Detect which cell encompasses the target text, then output its (x, y) center coordinate. 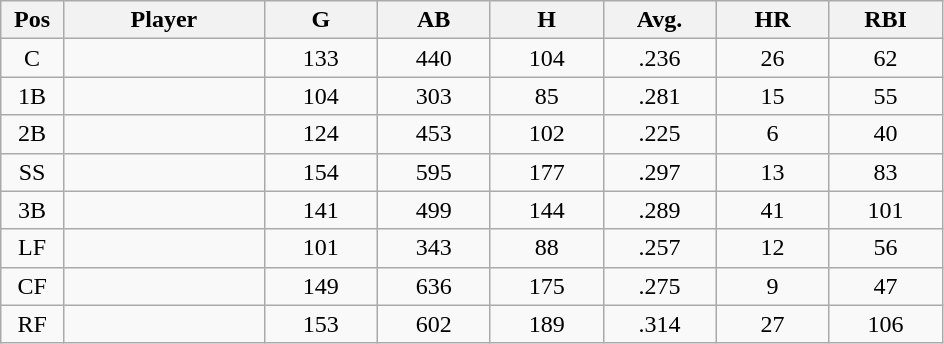
.281 (660, 96)
.236 (660, 58)
Pos (32, 20)
SS (32, 172)
.314 (660, 324)
153 (320, 324)
189 (546, 324)
HR (772, 20)
47 (886, 286)
Avg. (660, 20)
602 (434, 324)
LF (32, 248)
177 (546, 172)
H (546, 20)
.225 (660, 134)
141 (320, 210)
133 (320, 58)
440 (434, 58)
149 (320, 286)
AB (434, 20)
106 (886, 324)
303 (434, 96)
144 (546, 210)
124 (320, 134)
Player (164, 20)
27 (772, 324)
595 (434, 172)
40 (886, 134)
88 (546, 248)
.289 (660, 210)
CF (32, 286)
154 (320, 172)
13 (772, 172)
636 (434, 286)
.275 (660, 286)
.297 (660, 172)
C (32, 58)
6 (772, 134)
83 (886, 172)
RBI (886, 20)
26 (772, 58)
G (320, 20)
453 (434, 134)
499 (434, 210)
15 (772, 96)
343 (434, 248)
55 (886, 96)
1B (32, 96)
175 (546, 286)
.257 (660, 248)
12 (772, 248)
9 (772, 286)
3B (32, 210)
RF (32, 324)
85 (546, 96)
2B (32, 134)
102 (546, 134)
56 (886, 248)
62 (886, 58)
41 (772, 210)
